Capture the cell that displays the provided text and extract its [X, Y] central coordinate. 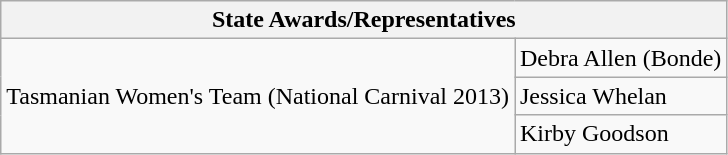
Kirby Goodson [620, 134]
Jessica Whelan [620, 96]
State Awards/Representatives [364, 20]
Tasmanian Women's Team (National Carnival 2013) [258, 96]
Debra Allen (Bonde) [620, 58]
